Pinpoint the cell where the given text exists, returning its (X, Y) midpoint coordinate. 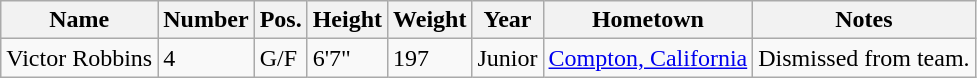
4 (206, 58)
Victor Robbins (80, 58)
Compton, California (648, 58)
Notes (864, 20)
Number (206, 20)
Year (508, 20)
Dismissed from team. (864, 58)
Hometown (648, 20)
G/F (280, 58)
6'7" (347, 58)
Junior (508, 58)
Pos. (280, 20)
Name (80, 20)
Weight (430, 20)
197 (430, 58)
Height (347, 20)
